Pinpoint the cell where the given text exists, returning its [x, y] midpoint coordinate. 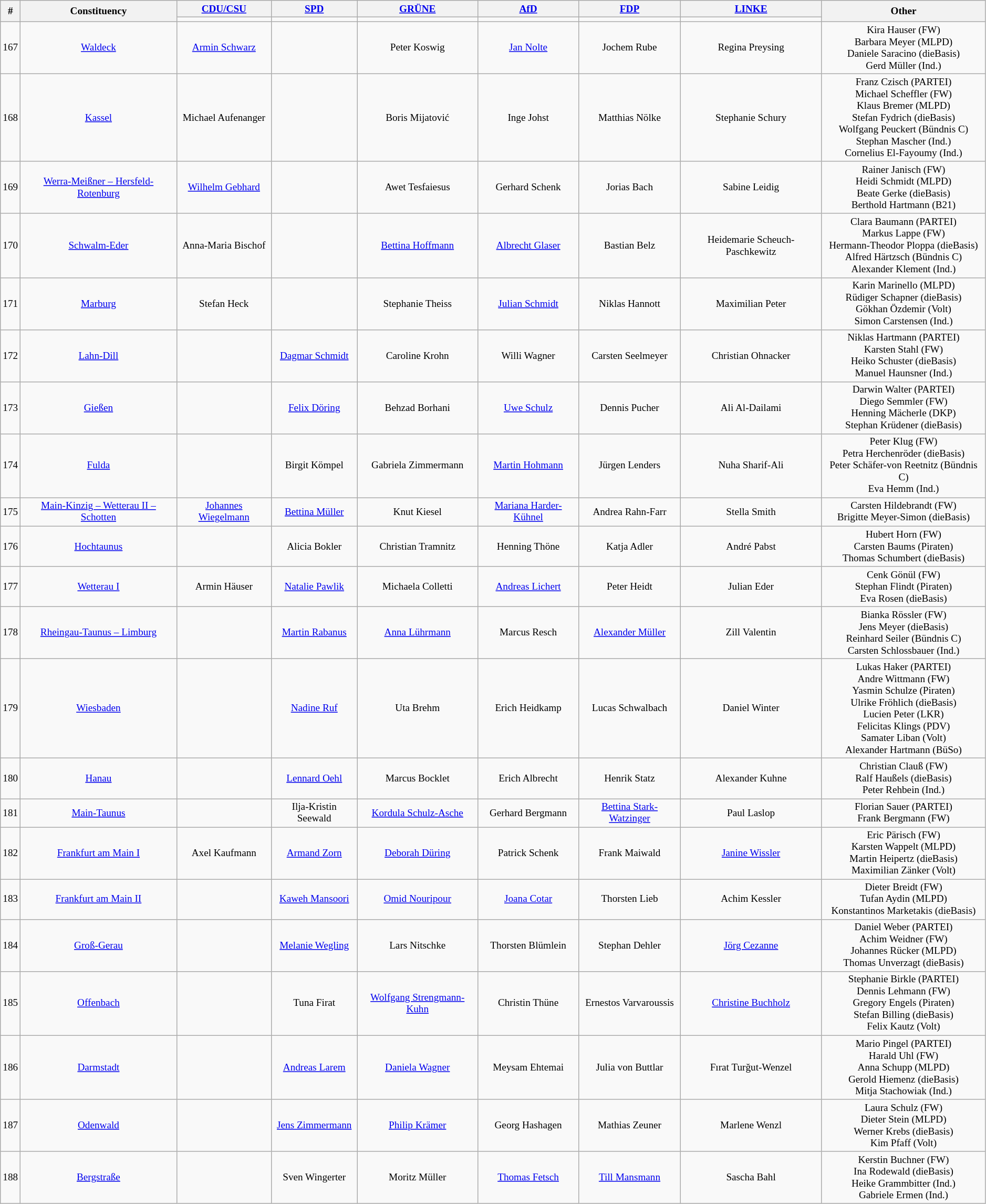
Fırat Turğut-Wenzel [751, 1067]
171 [11, 304]
FDP [630, 9]
Wilhelm Gebhard [224, 187]
Natalie Pawlik [314, 586]
Caroline Krohn [417, 355]
185 [11, 1003]
Michael Aufenanger [224, 118]
176 [11, 547]
179 [11, 708]
Stephanie Schury [751, 118]
Armand Zorn [314, 852]
184 [11, 945]
Ernestos Varvaroussis [630, 1003]
Katja Adler [630, 547]
SPD [314, 9]
Martin Rabanus [314, 633]
175 [11, 512]
Jan Nolte [528, 47]
Heidemarie Scheuch-Paschkewitz [751, 245]
Jens Zimmermann [314, 1126]
Christian Tramnitz [417, 547]
Bettina Stark-Watzinger [630, 812]
Ali Al-Dailami [751, 408]
Melanie Wegling [314, 945]
Lahn-Dill [99, 355]
Clara Baumann (PARTEI)Markus Lappe (FW)Hermann-Theodor Ploppa (dieBasis)Alfred Härtzsch (Bündnis C)Alexander Klement (Ind.) [904, 245]
Zill Valentin [751, 633]
Kordula Schulz-Asche [417, 812]
Offenbach [99, 1003]
Till Mansmann [630, 1177]
Mathias Zeuner [630, 1126]
Regina Preysing [751, 47]
Marcus Bocklet [417, 779]
Erich Heidkamp [528, 708]
Joana Cotar [528, 900]
Andreas Larem [314, 1067]
180 [11, 779]
Kassel [99, 118]
172 [11, 355]
Kaweh Mansoori [314, 900]
Philip Krämer [417, 1126]
Wiesbaden [99, 708]
Bettina Müller [314, 512]
Behzad Borhani [417, 408]
Paul Laslop [751, 812]
Willi Wagner [528, 355]
Dagmar Schmidt [314, 355]
AfD [528, 9]
Marburg [99, 304]
Maximilian Peter [751, 304]
Andreas Lichert [528, 586]
Daniela Wagner [417, 1067]
Knut Kiesel [417, 512]
Bianka Rössler (FW)Jens Meyer (dieBasis)Reinhard Seiler (Bündnis C)Carsten Schlossbauer (Ind.) [904, 633]
Christine Buchholz [751, 1003]
Wetterau I [99, 586]
Hanau [99, 779]
Constituency [99, 12]
Werra-Meißner – Hersfeld-Rotenburg [99, 187]
Eric Pärisch (FW)Karsten Wappelt (MLPD)Martin Heipertz (dieBasis)Maximilian Zänker (Volt) [904, 852]
Nuha Sharif-Ali [751, 466]
Daniel Weber (PARTEI)Achim Weidner (FW)Johannes Rücker (MLPD)Thomas Unverzagt (dieBasis) [904, 945]
Sascha Bahl [751, 1177]
Matthias Nölke [630, 118]
Albrecht Glaser [528, 245]
Carsten Seelmeyer [630, 355]
Andrea Rahn-Farr [630, 512]
Bettina Hoffmann [417, 245]
Darmstadt [99, 1067]
Carsten Hildebrandt (FW)Brigitte Meyer-Simon (dieBasis) [904, 512]
Marlene Wenzl [751, 1126]
Christian Clauß (FW)Ralf Haußels (dieBasis)Peter Rehbein (Ind.) [904, 779]
Marcus Resch [528, 633]
Gießen [99, 408]
Sven Wingerter [314, 1177]
Stella Smith [751, 512]
Peter Heidt [630, 586]
Patrick Schenk [528, 852]
Wolfgang Strengmann-Kuhn [417, 1003]
Gerhard Schenk [528, 187]
Lennard Oehl [314, 779]
Alicia Bokler [314, 547]
Waldeck [99, 47]
Florian Sauer (PARTEI)Frank Bergmann (FW) [904, 812]
Birgit Kömpel [314, 466]
Main-Taunus [99, 812]
Uwe Schulz [528, 408]
Schwalm-Eder [99, 245]
Fulda [99, 466]
Odenwald [99, 1126]
Peter Klug (FW)Petra Herchenröder (dieBasis)Peter Schäfer-von Reetnitz (Bündnis C)Eva Hemm (Ind.) [904, 466]
Thomas Fetsch [528, 1177]
177 [11, 586]
Daniel Winter [751, 708]
183 [11, 900]
Erich Albrecht [528, 779]
Ilja-Kristin Seewald [314, 812]
Niklas Hartmann (PARTEI)Karsten Stahl (FW)Heiko Schuster (dieBasis)Manuel Haunsner (Ind.) [904, 355]
Dieter Breidt (FW)Tufan Aydin (MLPD)Konstantinos Marketakis (dieBasis) [904, 900]
Achim Kessler [751, 900]
Martin Hohmann [528, 466]
Alexander Müller [630, 633]
# [11, 12]
Julian Eder [751, 586]
Anna Lührmann [417, 633]
Frankfurt am Main I [99, 852]
173 [11, 408]
LINKE [751, 9]
Kerstin Buchner (FW)Ina Rodewald (dieBasis)Heike Grammbitter (Ind.)Gabriele Ermen (Ind.) [904, 1177]
André Pabst [751, 547]
Inge Johst [528, 118]
Stephanie Theiss [417, 304]
168 [11, 118]
Niklas Hannott [630, 304]
Christin Thüne [528, 1003]
GRÜNE [417, 9]
Rheingau-Taunus – Limburg [99, 633]
Groß-Gerau [99, 945]
Julia von Buttlar [630, 1067]
Axel Kaufmann [224, 852]
Main-Kinzig – Wetterau II – Schotten [99, 512]
Peter Koswig [417, 47]
Meysam Ehtemai [528, 1067]
Bergstraße [99, 1177]
Frankfurt am Main II [99, 900]
Stephan Dehler [630, 945]
174 [11, 466]
Deborah Düring [417, 852]
Jörg Cezanne [751, 945]
Christian Ohnacker [751, 355]
Moritz Müller [417, 1177]
Michaela Colletti [417, 586]
Other [904, 12]
Julian Schmidt [528, 304]
Thorsten Blümlein [528, 945]
186 [11, 1067]
CDU/CSU [224, 9]
Rainer Janisch (FW)Heidi Schmidt (MLPD)Beate Gerke (dieBasis)Berthold Hartmann (B21) [904, 187]
Darwin Walter (PARTEI)Diego Semmler (FW)Henning Mächerle (DKP)Stephan Krüdener (dieBasis) [904, 408]
182 [11, 852]
188 [11, 1177]
178 [11, 633]
Gerhard Bergmann [528, 812]
Mario Pingel (PARTEI)Harald Uhl (FW)Anna Schupp (MLPD)Gerold Hiemenz (dieBasis)Mitja Stachowiak (Ind.) [904, 1067]
Nadine Ruf [314, 708]
Kira Hauser (FW)Barbara Meyer (MLPD)Daniele Saracino (dieBasis)Gerd Müller (Ind.) [904, 47]
Armin Häuser [224, 586]
Jürgen Lenders [630, 466]
Karin Marinello (MLPD)Rüdiger Schapner (dieBasis)Gökhan Özdemir (Volt)Simon Carstensen (Ind.) [904, 304]
Stefan Heck [224, 304]
Uta Brehm [417, 708]
Jorias Bach [630, 187]
Lucas Schwalbach [630, 708]
Janine Wissler [751, 852]
Thorsten Lieb [630, 900]
Alexander Kuhne [751, 779]
187 [11, 1126]
Johannes Wiegelmann [224, 512]
170 [11, 245]
Armin Schwarz [224, 47]
Henning Thöne [528, 547]
Felix Döring [314, 408]
167 [11, 47]
Awet Tesfaiesus [417, 187]
Dennis Pucher [630, 408]
Hochtaunus [99, 547]
Boris Mijatović [417, 118]
Henrik Statz [630, 779]
Omid Nouripour [417, 900]
Bastian Belz [630, 245]
Anna-Maria Bischof [224, 245]
Georg Hashagen [528, 1126]
Cenk Gönül (FW)Stephan Flindt (Piraten)Eva Rosen (dieBasis) [904, 586]
Hubert Horn (FW)Carsten Baums (Piraten)Thomas Schumbert (dieBasis) [904, 547]
Tuna Firat [314, 1003]
Gabriela Zimmermann [417, 466]
Laura Schulz (FW)Dieter Stein (MLPD)Werner Krebs (dieBasis)Kim Pfaff (Volt) [904, 1126]
Frank Maiwald [630, 852]
Jochem Rube [630, 47]
181 [11, 812]
Lars Nitschke [417, 945]
Stephanie Birkle (PARTEI)Dennis Lehmann (FW)Gregory Engels (Piraten)Stefan Billing (dieBasis)Felix Kautz (Volt) [904, 1003]
Sabine Leidig [751, 187]
169 [11, 187]
Mariana Harder-Kühnel [528, 512]
